Determine the (X, Y) coordinate at the center of the cell enclosing the given text.  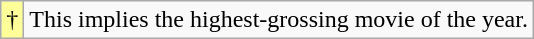
† (12, 20)
This implies the highest-grossing movie of the year. (279, 20)
